Capture the cell that displays the provided text and extract its (x, y) central coordinate. 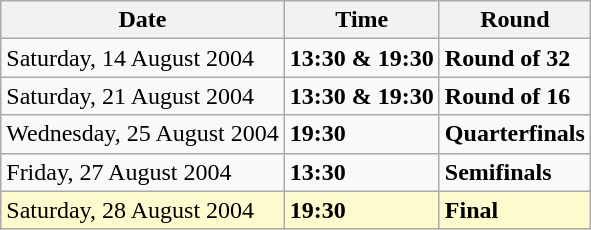
Saturday, 14 August 2004 (143, 58)
Round of 16 (514, 96)
Saturday, 21 August 2004 (143, 96)
Semifinals (514, 172)
Round of 32 (514, 58)
Final (514, 210)
Wednesday, 25 August 2004 (143, 134)
Date (143, 20)
Round (514, 20)
Quarterfinals (514, 134)
Friday, 27 August 2004 (143, 172)
13:30 (362, 172)
Saturday, 28 August 2004 (143, 210)
Time (362, 20)
